From the cell containing the given text, extract its center point as [X, Y] coordinate. 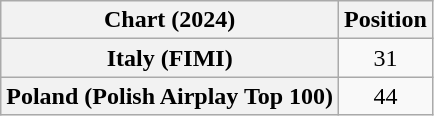
31 [386, 58]
Chart (2024) [170, 20]
Italy (FIMI) [170, 58]
Poland (Polish Airplay Top 100) [170, 96]
Position [386, 20]
44 [386, 96]
